Capture the cell that displays the provided text and extract its (X, Y) central coordinate. 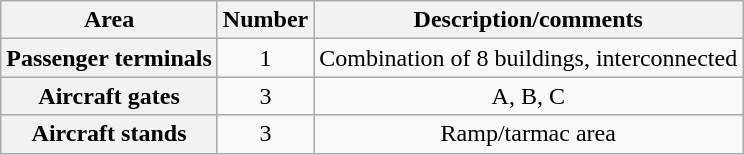
Aircraft gates (110, 96)
Passenger terminals (110, 58)
1 (265, 58)
Aircraft stands (110, 134)
Ramp/tarmac area (528, 134)
A, B, C (528, 96)
Number (265, 20)
Description/comments (528, 20)
Combination of 8 buildings, interconnected (528, 58)
Area (110, 20)
